Detect which cell encompasses the target text, then output its [x, y] center coordinate. 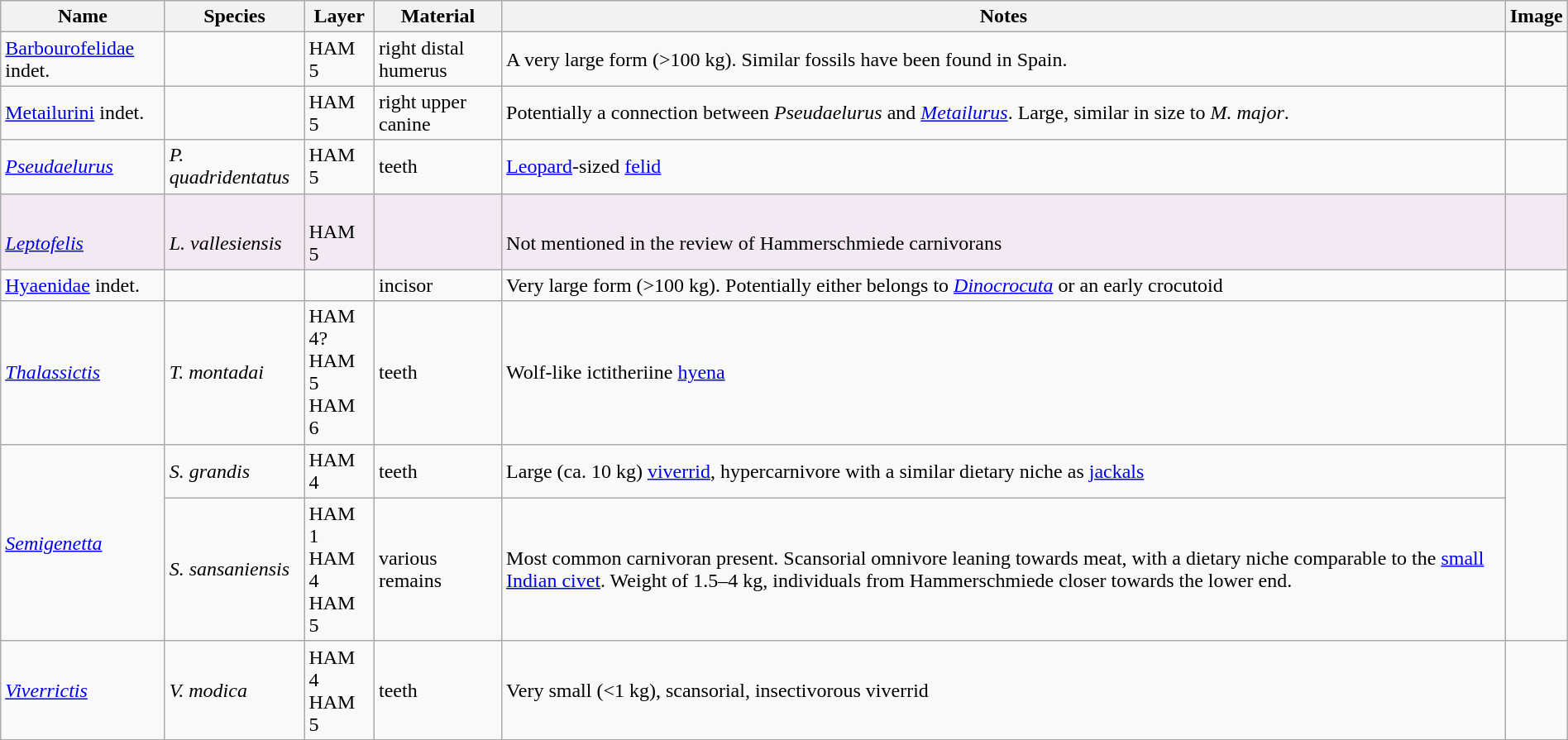
Layer [339, 17]
HAM 4 [339, 471]
Not mentioned in the review of Hammerschmiede carnivorans [1004, 232]
L. vallesiensis [235, 232]
HAM 4?HAM 5HAM 6 [339, 372]
Barbourofelidae indet. [83, 60]
right distal humerus [437, 60]
Material [437, 17]
various remains [437, 569]
Name [83, 17]
HAM 4HAM 5 [339, 690]
Large (ca. 10 kg) viverrid, hypercarnivore with a similar dietary niche as jackals [1004, 471]
Notes [1004, 17]
Potentially a connection between Pseudaelurus and Metailurus. Large, similar in size to M. major. [1004, 112]
Very small (<1 kg), scansorial, insectivorous viverrid [1004, 690]
S. grandis [235, 471]
Semigenetta [83, 542]
Metailurini indet. [83, 112]
Image [1537, 17]
Leopard-sized felid [1004, 167]
incisor [437, 285]
Wolf-like ictitheriine hyena [1004, 372]
Hyaenidae indet. [83, 285]
right upper canine [437, 112]
Leptofelis [83, 232]
Viverrictis [83, 690]
S. sansaniensis [235, 569]
V. modica [235, 690]
Thalassictis [83, 372]
Species [235, 17]
Very large form (>100 kg). Potentially either belongs to Dinocrocuta or an early crocutoid [1004, 285]
Pseudaelurus [83, 167]
P. quadridentatus [235, 167]
A very large form (>100 kg). Similar fossils have been found in Spain. [1004, 60]
T. montadai [235, 372]
HAM 1HAM 4HAM 5 [339, 569]
